Capture the cell that displays the provided text and extract its (x, y) central coordinate. 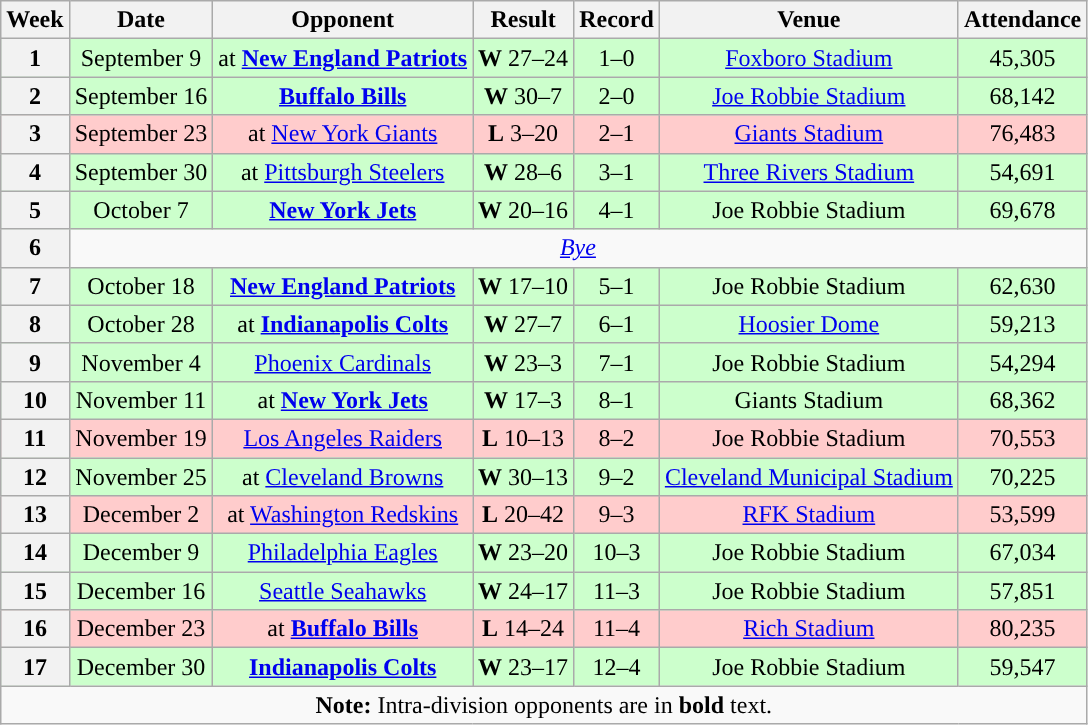
6–1 (617, 324)
Week (35, 20)
Philadelphia Eagles (343, 553)
W 28–6 (524, 172)
at Pittsburgh Steelers (343, 172)
at New York Jets (343, 400)
Record (617, 20)
October 28 (141, 324)
L 20–42 (524, 515)
62,630 (1022, 286)
8–1 (617, 400)
9 (35, 362)
Venue (808, 20)
70,553 (1022, 438)
45,305 (1022, 58)
7 (35, 286)
Result (524, 20)
RFK Stadium (808, 515)
3–1 (617, 172)
September 9 (141, 58)
Bye (578, 248)
at Buffalo Bills (343, 629)
L 14–24 (524, 629)
15 (35, 591)
8–2 (617, 438)
at Cleveland Browns (343, 477)
December 2 (141, 515)
December 23 (141, 629)
Rich Stadium (808, 629)
57,851 (1022, 591)
November 19 (141, 438)
76,483 (1022, 134)
Indianapolis Colts (343, 667)
70,225 (1022, 477)
80,235 (1022, 629)
Phoenix Cardinals (343, 362)
5 (35, 210)
Foxboro Stadium (808, 58)
New England Patriots (343, 286)
November 11 (141, 400)
11–3 (617, 591)
68,142 (1022, 96)
W 23–20 (524, 553)
October 18 (141, 286)
W 23–17 (524, 667)
Cleveland Municipal Stadium (808, 477)
9–2 (617, 477)
2–1 (617, 134)
59,213 (1022, 324)
16 (35, 629)
New York Jets (343, 210)
69,678 (1022, 210)
W 30–7 (524, 96)
54,691 (1022, 172)
7–1 (617, 362)
L 10–13 (524, 438)
September 16 (141, 96)
at New England Patriots (343, 58)
4–1 (617, 210)
67,034 (1022, 553)
W 27–7 (524, 324)
at Indianapolis Colts (343, 324)
14 (35, 553)
Los Angeles Raiders (343, 438)
1 (35, 58)
12–4 (617, 667)
at Washington Redskins (343, 515)
W 24–17 (524, 591)
59,547 (1022, 667)
11 (35, 438)
Seattle Seahawks (343, 591)
17 (35, 667)
1–0 (617, 58)
2–0 (617, 96)
Three Rivers Stadium (808, 172)
Buffalo Bills (343, 96)
November 25 (141, 477)
November 4 (141, 362)
L 3–20 (524, 134)
10–3 (617, 553)
53,599 (1022, 515)
December 16 (141, 591)
September 23 (141, 134)
9–3 (617, 515)
4 (35, 172)
2 (35, 96)
W 17–3 (524, 400)
September 30 (141, 172)
W 17–10 (524, 286)
Note: Intra-division opponents are in bold text. (544, 705)
68,362 (1022, 400)
5–1 (617, 286)
13 (35, 515)
Date (141, 20)
at New York Giants (343, 134)
Hoosier Dome (808, 324)
54,294 (1022, 362)
W 20–16 (524, 210)
10 (35, 400)
12 (35, 477)
October 7 (141, 210)
Opponent (343, 20)
December 9 (141, 553)
W 30–13 (524, 477)
6 (35, 248)
December 30 (141, 667)
8 (35, 324)
W 27–24 (524, 58)
Attendance (1022, 20)
3 (35, 134)
W 23–3 (524, 362)
11–4 (617, 629)
